Return [X, Y] of the center of cell containing provided text 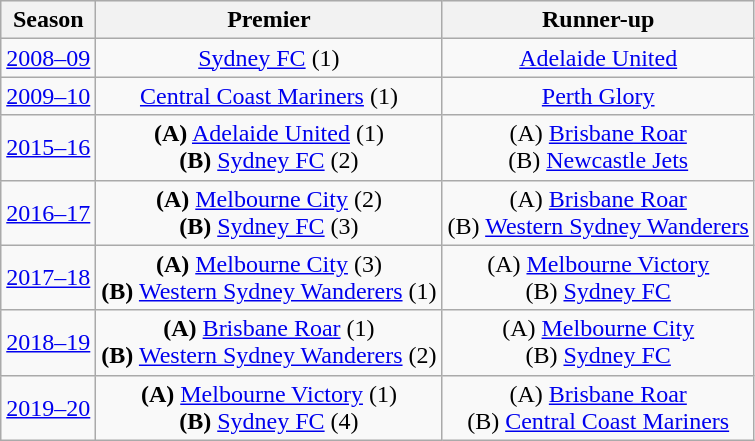
(A) Brisbane Roar (1)(B) Western Sydney Wanderers (2) [269, 342]
Runner-up [598, 20]
2019–20 [48, 408]
Adelaide United [598, 58]
(A) Brisbane Roar(B) Newcastle Jets [598, 148]
(A) Brisbane Roar(B) Central Coast Mariners [598, 408]
Central Coast Mariners (1) [269, 96]
Sydney FC (1) [269, 58]
(A) Melbourne City (3)(B) Western Sydney Wanderers (1) [269, 278]
(A) Adelaide United (1)(B) Sydney FC (2) [269, 148]
Perth Glory [598, 96]
2018–19 [48, 342]
2017–18 [48, 278]
Premier [269, 20]
(A) Brisbane Roar(B) Western Sydney Wanderers [598, 212]
2015–16 [48, 148]
(A) Melbourne City(B) Sydney FC [598, 342]
2009–10 [48, 96]
(A) Melbourne City (2)(B) Sydney FC (3) [269, 212]
Season [48, 20]
(A) Melbourne Victory(B) Sydney FC [598, 278]
2008–09 [48, 58]
(A) Melbourne Victory (1)(B) Sydney FC (4) [269, 408]
2016–17 [48, 212]
